Search for the cell housing the specified text and yield its [x, y] center coordinate. 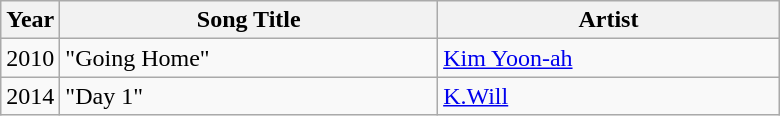
"Day 1" [249, 96]
2010 [30, 58]
Year [30, 20]
Kim Yoon-ah [609, 58]
Song Title [249, 20]
"Going Home" [249, 58]
K.Will [609, 96]
Artist [609, 20]
2014 [30, 96]
